Capture the cell that displays the provided text and extract its (x, y) central coordinate. 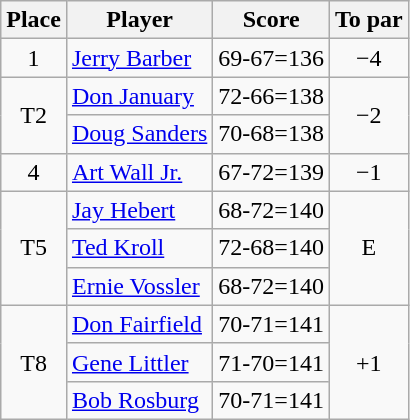
Don Fairfield (139, 324)
−1 (368, 172)
70-68=138 (272, 134)
1 (34, 58)
T5 (34, 248)
Gene Littler (139, 362)
71-70=141 (272, 362)
Doug Sanders (139, 134)
T2 (34, 115)
Art Wall Jr. (139, 172)
Don January (139, 96)
67-72=139 (272, 172)
To par (368, 20)
72-66=138 (272, 96)
+1 (368, 362)
Jay Hebert (139, 210)
T8 (34, 362)
4 (34, 172)
Ernie Vossler (139, 286)
Player (139, 20)
−2 (368, 115)
69-67=136 (272, 58)
Place (34, 20)
72-68=140 (272, 248)
Bob Rosburg (139, 400)
E (368, 248)
Ted Kroll (139, 248)
−4 (368, 58)
Score (272, 20)
Jerry Barber (139, 58)
